Output the [x, y] coordinate of the center of the cell containing the given text.  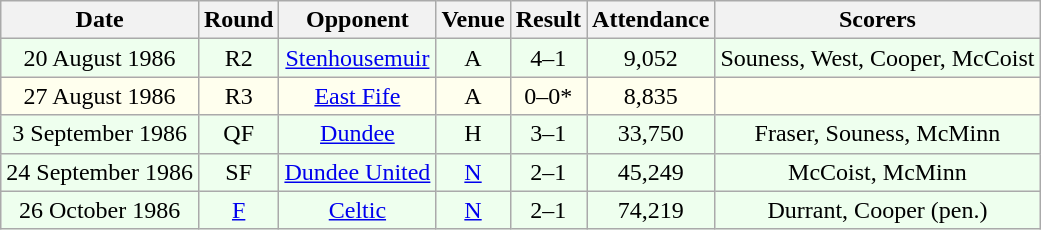
Fraser, Souness, McMinn [878, 134]
R2 [238, 58]
74,219 [651, 210]
20 August 1986 [100, 58]
3 September 1986 [100, 134]
Scorers [878, 20]
Celtic [358, 210]
H [473, 134]
QF [238, 134]
27 August 1986 [100, 96]
SF [238, 172]
8,835 [651, 96]
Attendance [651, 20]
3–1 [548, 134]
R3 [238, 96]
F [238, 210]
Round [238, 20]
McCoist, McMinn [878, 172]
Venue [473, 20]
Date [100, 20]
Opponent [358, 20]
33,750 [651, 134]
45,249 [651, 172]
24 September 1986 [100, 172]
Durrant, Cooper (pen.) [878, 210]
Dundee [358, 134]
4–1 [548, 58]
Dundee United [358, 172]
26 October 1986 [100, 210]
East Fife [358, 96]
Souness, West, Cooper, McCoist [878, 58]
0–0* [548, 96]
Stenhousemuir [358, 58]
Result [548, 20]
9,052 [651, 58]
